Determine the [X, Y] coordinate at the center of the cell enclosing the given text.  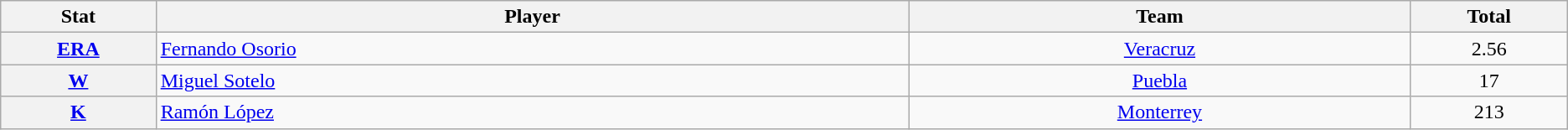
Ramón López [533, 112]
213 [1489, 112]
Team [1159, 17]
Monterrey [1159, 112]
Total [1489, 17]
W [79, 81]
Player [533, 17]
2.56 [1489, 49]
K [79, 112]
Puebla [1159, 81]
Miguel Sotelo [533, 81]
Stat [79, 17]
17 [1489, 81]
ERA [79, 49]
Fernando Osorio [533, 49]
Veracruz [1159, 49]
